Find where the given text appears and provide that cell's center as [x, y] coordinate. 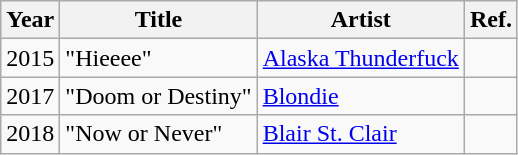
2018 [30, 134]
2015 [30, 58]
Artist [360, 20]
"Now or Never" [158, 134]
Year [30, 20]
Ref. [490, 20]
2017 [30, 96]
"Doom or Destiny" [158, 96]
Title [158, 20]
Blair St. Clair [360, 134]
Blondie [360, 96]
Alaska Thunderfuck [360, 58]
"Hieeee" [158, 58]
